Return (X, Y) of the center of cell containing provided text 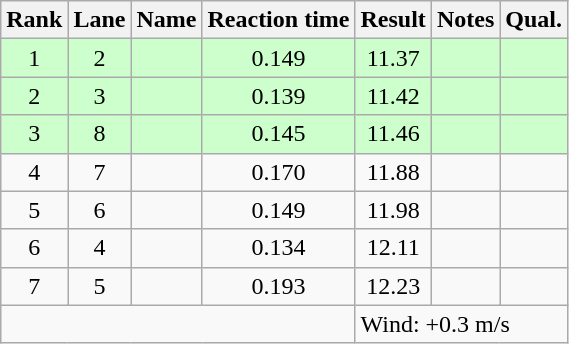
0.170 (278, 172)
0.134 (278, 248)
11.46 (393, 134)
12.11 (393, 248)
8 (100, 134)
1 (34, 58)
0.139 (278, 96)
Reaction time (278, 20)
11.37 (393, 58)
11.98 (393, 210)
Wind: +0.3 m/s (462, 324)
Rank (34, 20)
Result (393, 20)
Lane (100, 20)
0.145 (278, 134)
Name (166, 20)
12.23 (393, 286)
11.88 (393, 172)
11.42 (393, 96)
Notes (465, 20)
0.193 (278, 286)
Qual. (534, 20)
